Return the (x, y) coordinate for the center point of the cell that contains the specified text.  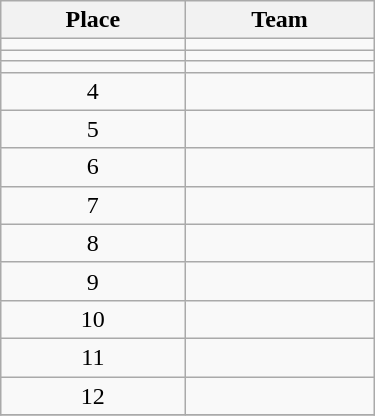
5 (93, 129)
10 (93, 319)
8 (93, 243)
6 (93, 167)
7 (93, 205)
12 (93, 395)
4 (93, 91)
9 (93, 281)
11 (93, 357)
Place (93, 20)
Team (280, 20)
